From the cell containing the given text, extract its center point as (X, Y) coordinate. 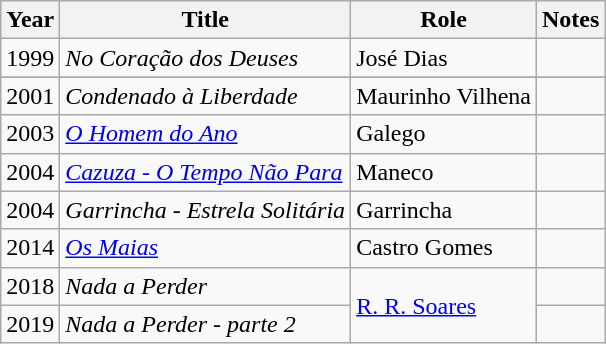
Garrincha (444, 210)
Cazuza - O Tempo Não Para (206, 172)
Nada a Perder (206, 286)
O Homem do Ano (206, 134)
No Coração dos Deuses (206, 58)
Maneco (444, 172)
Title (206, 20)
Condenado à Liberdade (206, 96)
Galego (444, 134)
José Dias (444, 58)
Nada a Perder - parte 2 (206, 324)
Os Maias (206, 248)
Notes (570, 20)
Maurinho Vilhena (444, 96)
Role (444, 20)
R. R. Soares (444, 305)
Castro Gomes (444, 248)
1999 (30, 58)
2003 (30, 134)
Garrincha - Estrela Solitária (206, 210)
2019 (30, 324)
2018 (30, 286)
Year (30, 20)
2001 (30, 96)
2014 (30, 248)
